For the text-containing cell, return its midpoint in (X, Y) coordinate format. 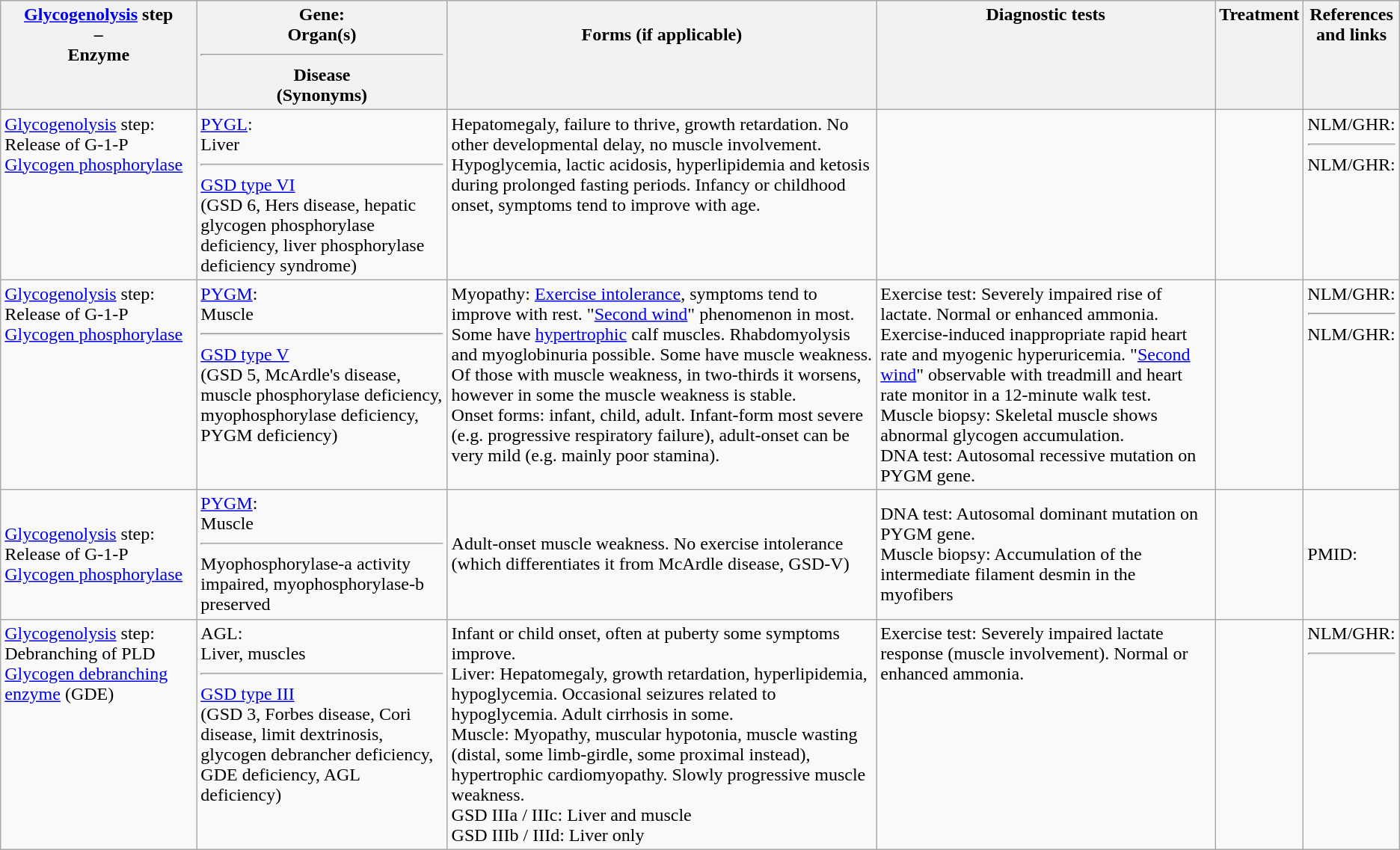
Gene: Organ(s) Disease(Synonyms) (322, 55)
Treatment (1259, 55)
Glycogenolysis step: Debranching of PLD Glycogen debranching enzyme (GDE) (99, 734)
Glycogenolysis step – Enzyme (99, 55)
Forms (if applicable) (662, 55)
PMID: (1351, 555)
NLM/GHR: (1351, 734)
Exercise test: Severely impaired lactate response (muscle involvement). Normal or enhanced ammonia. (1046, 734)
PYGM: Muscle GSD type V (GSD 5, McArdle's disease, muscle phosphorylase deficiency, myophosphorylase deficiency, PYGM deficiency) (322, 384)
Adult-onset muscle weakness. No exercise intolerance (which differentiates it from McArdle disease, GSD-V) (662, 555)
PYGM: Muscle Myophosphorylase-a activity impaired, myophosphorylase-b preserved (322, 555)
DNA test: Autosomal dominant mutation on PYGM gene.Muscle biopsy: Accumulation of the intermediate filament desmin in the myofibers (1046, 555)
Diagnostic tests (1046, 55)
PYGL: Liver GSD type VI (GSD 6, Hers disease, hepatic glycogen phosphorylase deficiency, liver phosphorylase deficiency syndrome) (322, 194)
References and links (1351, 55)
